Find where the given text appears and provide that cell's center as [X, Y] coordinate. 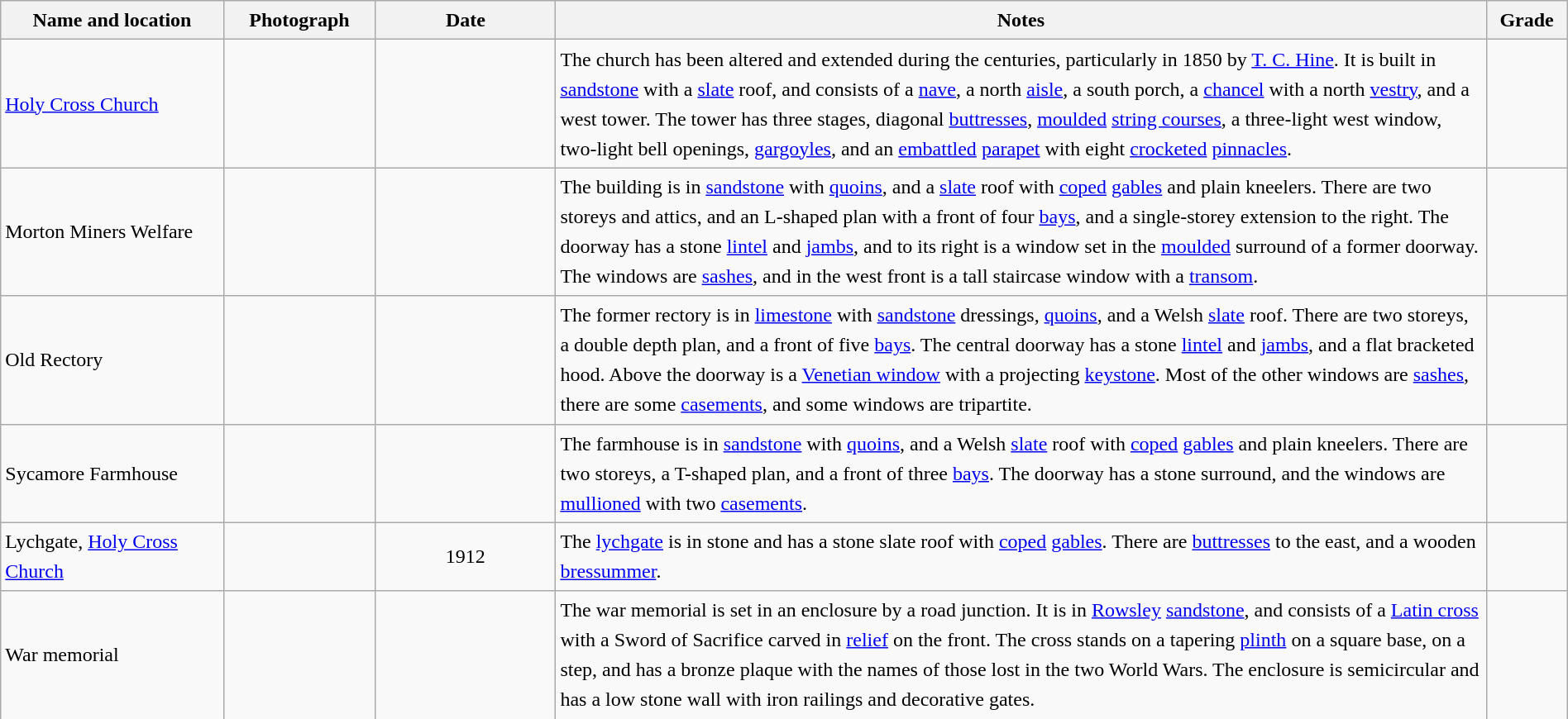
Sycamore Farmhouse [112, 473]
Lychgate, Holy Cross Church [112, 557]
The lychgate is in stone and has a stone slate roof with coped gables. There are buttresses to the east, and a wooden bressummer. [1021, 557]
Grade [1527, 20]
Holy Cross Church [112, 104]
Notes [1021, 20]
Photograph [299, 20]
Morton Miners Welfare [112, 231]
Old Rectory [112, 360]
Date [466, 20]
War memorial [112, 655]
1912 [466, 557]
Name and location [112, 20]
